Locate the cell with the specified text and output its [X, Y] center coordinate. 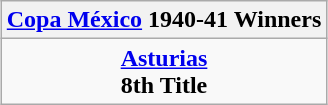
Copa México 1940-41 Winners [164, 20]
Asturias8th Title [164, 72]
